Identify which cell holds the provided text, then report its (X, Y) central coordinate. 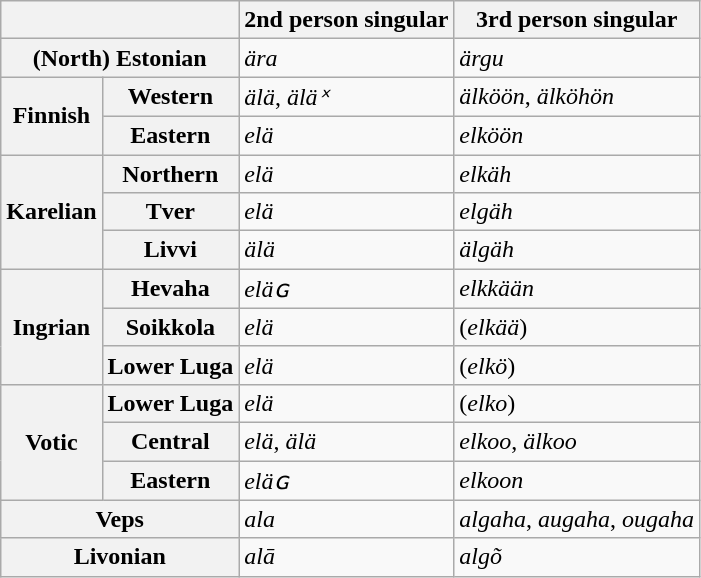
elkoo, älkoo (577, 441)
2nd person singular (346, 20)
3rd person singular (577, 20)
elgäh (577, 212)
elkäh (577, 173)
Tver (170, 212)
älä, äläˣ (346, 97)
elköön (577, 135)
älgäh (577, 250)
Livonian (120, 557)
algõ (577, 557)
ära (346, 58)
elä, älä (346, 441)
Votic (52, 442)
Western (170, 97)
Northern (170, 173)
älköön, älköhön (577, 97)
älä (346, 250)
alā (346, 557)
Veps (120, 519)
elkkään (577, 289)
ala (346, 519)
Livvi (170, 250)
Central (170, 441)
Karelian (52, 211)
(North) Estonian (120, 58)
Hevaha (170, 289)
algaha, augaha, ougaha (577, 519)
(elko) (577, 403)
Soikkola (170, 327)
Ingrian (52, 327)
ärgu (577, 58)
(elkö) (577, 365)
(elkää) (577, 327)
elkoon (577, 480)
Finnish (52, 116)
